Determine the (X, Y) coordinate at the center of the cell enclosing the given text.  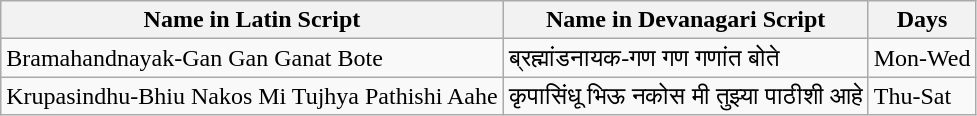
Krupasindhu-Bhiu Nakos Mi Tujhya Pathishi Aahe (252, 96)
Mon-Wed (922, 58)
Days (922, 20)
Thu-Sat (922, 96)
Name in Latin Script (252, 20)
Bramahandnayak-Gan Gan Ganat Bote (252, 58)
ब्रह्मांडनायक-गण गण गणांत बोते (686, 58)
कृपासिंधू भिऊ नकोस मी तुझ्या पाठीशी आहे (686, 96)
Name in Devanagari Script (686, 20)
